For the text-containing cell, return its midpoint in (X, Y) coordinate format. 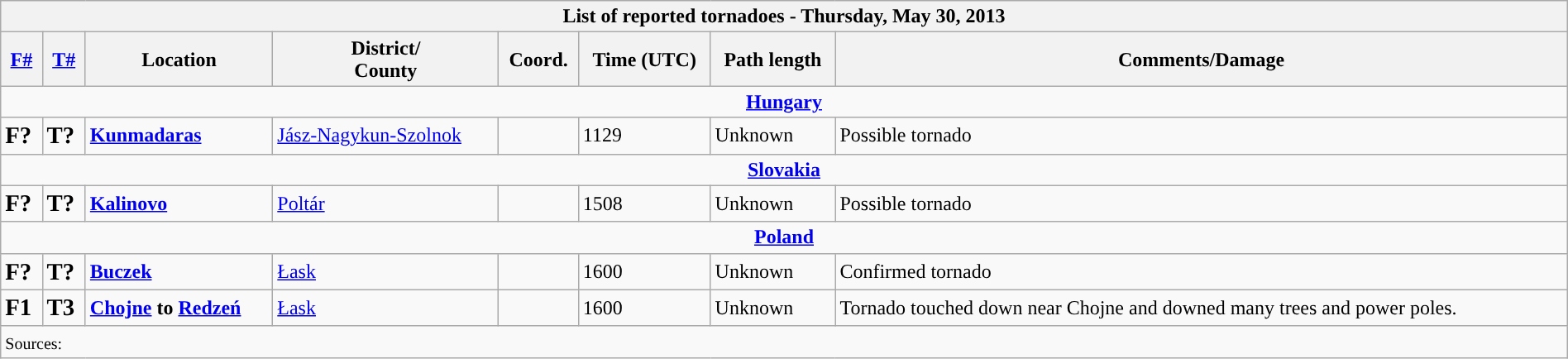
1508 (644, 203)
T# (64, 60)
Slovakia (784, 170)
Sources: (784, 342)
Buczek (179, 271)
Path length (772, 60)
Comments/Damage (1201, 60)
Coord. (538, 60)
District/County (385, 60)
T3 (64, 308)
1129 (644, 136)
Poland (784, 237)
Tornado touched down near Chojne and downed many trees and power poles. (1201, 308)
F# (22, 60)
Location (179, 60)
Confirmed tornado (1201, 271)
Kunmadaras (179, 136)
Time (UTC) (644, 60)
Poltár (385, 203)
Kalinovo (179, 203)
Jász-Nagykun-Szolnok (385, 136)
List of reported tornadoes - Thursday, May 30, 2013 (784, 17)
Hungary (784, 102)
Chojne to Redzeń (179, 308)
F1 (22, 308)
